From the cell containing the given text, extract its center point as [x, y] coordinate. 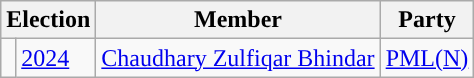
Party [427, 20]
2024 [56, 58]
PML(N) [427, 58]
Election [48, 20]
Chaudhary Zulfiqar Bhindar [238, 58]
Member [238, 20]
